Identify which cell holds the provided text, then report its [X, Y] central coordinate. 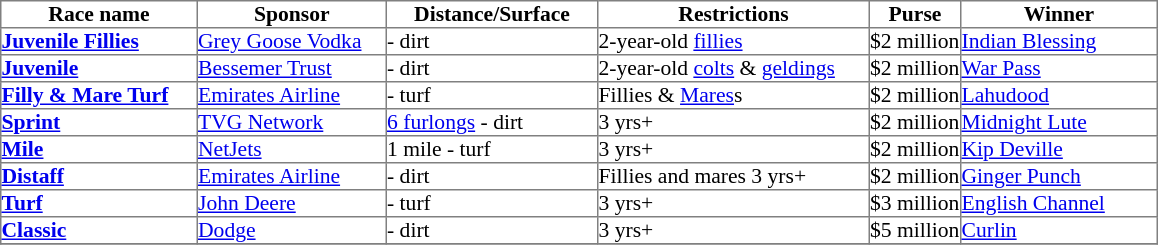
Lahudood [1059, 96]
Dodge [292, 230]
Filly & Mare Turf [99, 96]
John Deere [292, 204]
Fillies & Maress [734, 96]
Juvenile Fillies [99, 42]
Juvenile [99, 68]
Midnight Lute [1059, 122]
Fillies and mares 3 yrs+ [734, 176]
Purse [915, 14]
Distance/Surface [492, 14]
Mile [99, 150]
Bessemer Trust [292, 68]
$5 million [915, 230]
Grey Goose Vodka [292, 42]
English Channel [1059, 204]
Winner [1059, 14]
$3 million [915, 204]
Sponsor [292, 14]
War Pass [1059, 68]
Turf [99, 204]
NetJets [292, 150]
2-year-old fillies [734, 42]
Kip Deville [1059, 150]
2-year-old colts & geldings [734, 68]
TVG Network [292, 122]
Race name [99, 14]
Curlin [1059, 230]
Restrictions [734, 14]
1 mile - turf [492, 150]
Sprint [99, 122]
Classic [99, 230]
Ginger Punch [1059, 176]
Distaff [99, 176]
6 furlongs - dirt [492, 122]
Indian Blessing [1059, 42]
